Pinpoint the cell where the given text exists, returning its [x, y] midpoint coordinate. 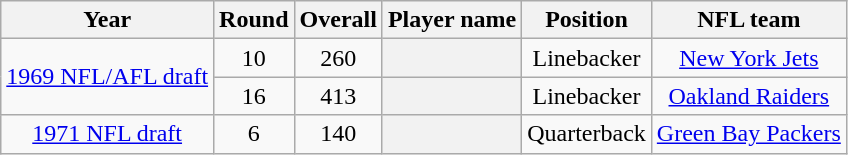
1971 NFL draft [108, 134]
10 [254, 58]
16 [254, 96]
413 [338, 96]
Year [108, 20]
Player name [452, 20]
Oakland Raiders [748, 96]
Overall [338, 20]
Quarterback [587, 134]
Position [587, 20]
Round [254, 20]
1969 NFL/AFL draft [108, 77]
Green Bay Packers [748, 134]
NFL team [748, 20]
New York Jets [748, 58]
260 [338, 58]
6 [254, 134]
140 [338, 134]
